Locate the cell with the specified text and output its (X, Y) center coordinate. 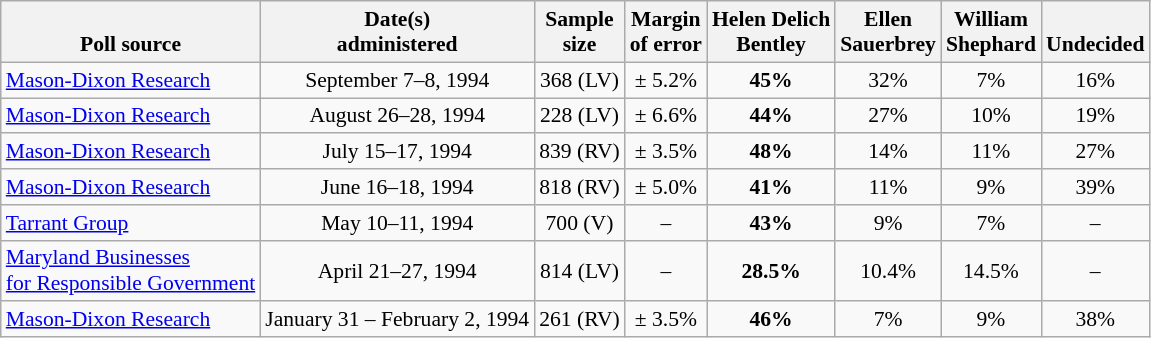
WilliamShephard (991, 32)
Undecided (1095, 32)
48% (771, 152)
41% (771, 187)
45% (771, 80)
10% (991, 116)
Maryland Businessesfor Responsible Government (131, 270)
August 26–28, 1994 (397, 116)
Tarrant Group (131, 223)
September 7–8, 1994 (397, 80)
839 (RV) (580, 152)
700 (V) (580, 223)
28.5% (771, 270)
June 16–18, 1994 (397, 187)
July 15–17, 1994 (397, 152)
818 (RV) (580, 187)
32% (888, 80)
± 5.2% (666, 80)
814 (LV) (580, 270)
228 (LV) (580, 116)
44% (771, 116)
368 (LV) (580, 80)
14.5% (991, 270)
± 5.0% (666, 187)
Helen DelichBentley (771, 32)
EllenSauerbrey (888, 32)
43% (771, 223)
Poll source (131, 32)
19% (1095, 116)
May 10–11, 1994 (397, 223)
16% (1095, 80)
10.4% (888, 270)
Marginof error (666, 32)
39% (1095, 187)
± 6.6% (666, 116)
38% (1095, 320)
46% (771, 320)
Samplesize (580, 32)
Date(s)administered (397, 32)
14% (888, 152)
April 21–27, 1994 (397, 270)
January 31 – February 2, 1994 (397, 320)
261 (RV) (580, 320)
